Find where the given text appears and provide that cell's center as [x, y] coordinate. 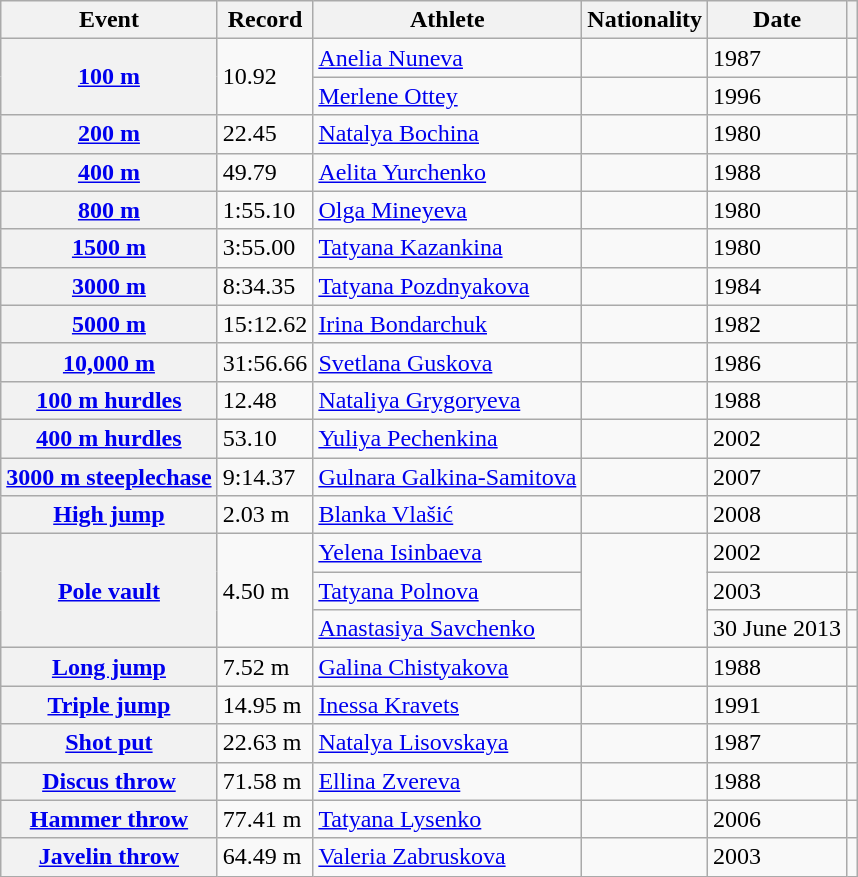
Pole vault [109, 591]
100 m hurdles [109, 400]
14.95 m [265, 705]
400 m [109, 172]
1986 [778, 362]
Galina Chistyakova [448, 667]
Valeria Zabruskova [448, 857]
Anastasiya Savchenko [448, 629]
1991 [778, 705]
Shot put [109, 743]
Anelia Nuneva [448, 58]
9:14.37 [265, 477]
Svetlana Guskova [448, 362]
400 m hurdles [109, 438]
3:55.00 [265, 248]
3000 m steeplechase [109, 477]
8:34.35 [265, 286]
2006 [778, 819]
71.58 m [265, 781]
Yuliya Pechenkina [448, 438]
Hammer throw [109, 819]
Blanka Vlašić [448, 515]
Tatyana Lysenko [448, 819]
22.45 [265, 134]
30 June 2013 [778, 629]
3000 m [109, 286]
Triple jump [109, 705]
49.79 [265, 172]
Inessa Kravets [448, 705]
1996 [778, 96]
1984 [778, 286]
Natalya Lisovskaya [448, 743]
1500 m [109, 248]
Nataliya Grygoryeva [448, 400]
Javelin throw [109, 857]
Record [265, 20]
2008 [778, 515]
1:55.10 [265, 210]
10.92 [265, 77]
77.41 m [265, 819]
4.50 m [265, 591]
Tatyana Pozdnyakova [448, 286]
Irina Bondarchuk [448, 324]
10,000 m [109, 362]
Ellina Zvereva [448, 781]
Athlete [448, 20]
Aelita Yurchenko [448, 172]
Yelena Isinbaeva [448, 553]
53.10 [265, 438]
Date [778, 20]
5000 m [109, 324]
Gulnara Galkina-Samitova [448, 477]
High jump [109, 515]
31:56.66 [265, 362]
Discus throw [109, 781]
64.49 m [265, 857]
Tatyana Kazankina [448, 248]
15:12.62 [265, 324]
100 m [109, 77]
12.48 [265, 400]
7.52 m [265, 667]
Merlene Ottey [448, 96]
800 m [109, 210]
Tatyana Polnova [448, 591]
2.03 m [265, 515]
22.63 m [265, 743]
Nationality [645, 20]
1982 [778, 324]
Event [109, 20]
2007 [778, 477]
Olga Mineyeva [448, 210]
Long jump [109, 667]
Natalya Bochina [448, 134]
200 m [109, 134]
